Extract the [x, y] coordinate from the center of the cell holding the provided text.  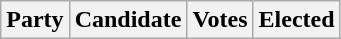
Candidate [128, 20]
Party [35, 20]
Votes [220, 20]
Elected [296, 20]
